For the text-containing cell, return its midpoint in (x, y) coordinate format. 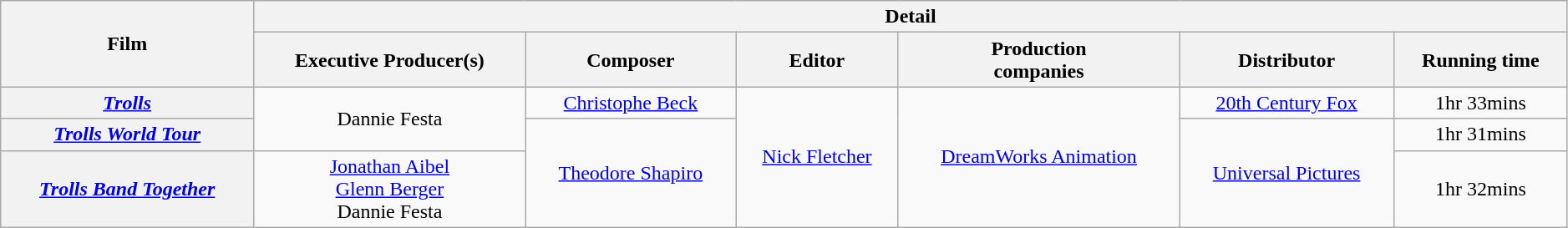
Editor (817, 60)
Detail (911, 17)
Trolls World Tour (127, 134)
Dannie Festa (390, 119)
1hr 32mins (1481, 189)
Nick Fletcher (817, 157)
Jonathan AibelGlenn BergerDannie Festa (390, 189)
DreamWorks Animation (1038, 157)
Trolls (127, 103)
Trolls Band Together (127, 189)
Composer (630, 60)
Distributor (1286, 60)
Film (127, 43)
Universal Pictures (1286, 173)
1hr 31mins (1481, 134)
Christophe Beck (630, 103)
Running time (1481, 60)
1hr 33mins (1481, 103)
Productioncompanies (1038, 60)
Theodore Shapiro (630, 173)
Executive Producer(s) (390, 60)
20th Century Fox (1286, 103)
